Locate the cell with the specified text and output its [X, Y] center coordinate. 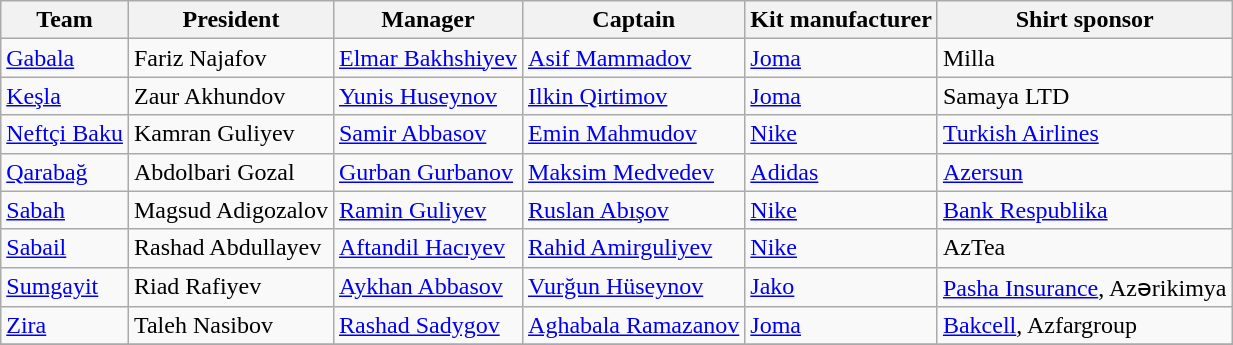
Bakcell, Azfargroup [1084, 326]
Team [65, 20]
Kamran Guliyev [230, 134]
Sabah [65, 210]
Rashad Abdullayev [230, 248]
Captain [634, 20]
Maksim Medvedev [634, 172]
President [230, 20]
Fariz Najafov [230, 58]
Aykhan Abbasov [428, 287]
Rashad Sadygov [428, 326]
Shirt sponsor [1084, 20]
Magsud Adigozalov [230, 210]
Pasha Insurance, Azərikimya [1084, 287]
Emin Mahmudov [634, 134]
Riad Rafiyev [230, 287]
Aftandil Hacıyev [428, 248]
Kit manufacturer [842, 20]
AzTea [1084, 248]
Yunis Huseynov [428, 96]
Asif Mammadov [634, 58]
Zaur Akhundov [230, 96]
Vurğun Hüseynov [634, 287]
Gurban Gurbanov [428, 172]
Gabala [65, 58]
Sumgayit [65, 287]
Taleh Nasibov [230, 326]
Rahid Amirguliyev [634, 248]
Zira [65, 326]
Bank Respublika [1084, 210]
Aghabala Ramazanov [634, 326]
Keşla [65, 96]
Sabail [65, 248]
Ramin Guliyev [428, 210]
Jako [842, 287]
Qarabağ [65, 172]
Manager [428, 20]
Adidas [842, 172]
Samaya LTD [1084, 96]
Abdolbari Gozal [230, 172]
Ilkin Qirtimov [634, 96]
Azersun [1084, 172]
Ruslan Abışov [634, 210]
Neftçi Baku [65, 134]
Samir Abbasov [428, 134]
Turkish Airlines [1084, 134]
Milla [1084, 58]
Elmar Bakhshiyev [428, 58]
